Capture the cell that displays the provided text and extract its (x, y) central coordinate. 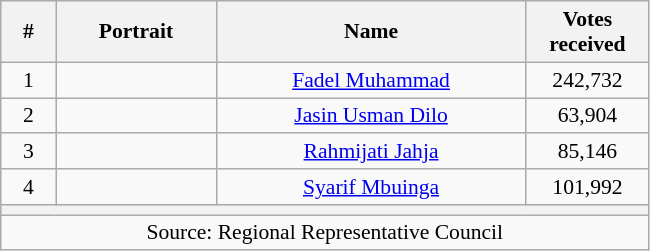
1 (28, 80)
63,904 (588, 116)
2 (28, 116)
101,992 (588, 187)
242,732 (588, 80)
4 (28, 187)
3 (28, 152)
Source: Regional Representative Council (325, 233)
# (28, 32)
Portrait (136, 32)
Syarif Mbuinga (371, 187)
Name (371, 32)
85,146 (588, 152)
Jasin Usman Dilo (371, 116)
Votes received (588, 32)
Rahmijati Jahja (371, 152)
Fadel Muhammad (371, 80)
